Locate the cell with the specified text and output its (x, y) center coordinate. 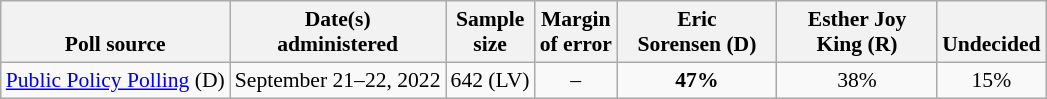
642 (LV) (490, 80)
Date(s)administered (338, 32)
EricSorensen (D) (697, 32)
15% (991, 80)
Marginof error (576, 32)
– (576, 80)
Poll source (116, 32)
September 21–22, 2022 (338, 80)
Esther JoyKing (R) (857, 32)
Public Policy Polling (D) (116, 80)
Samplesize (490, 32)
38% (857, 80)
47% (697, 80)
Undecided (991, 32)
